For the text-containing cell, return its midpoint in [x, y] coordinate format. 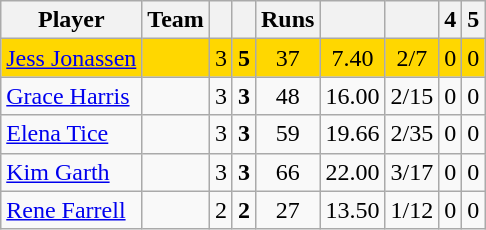
Grace Harris [72, 96]
Jess Jonassen [72, 58]
1/12 [412, 210]
Team [176, 20]
27 [287, 210]
Player [72, 20]
2/7 [412, 58]
13.50 [352, 210]
Elena Tice [72, 134]
59 [287, 134]
3/17 [412, 172]
22.00 [352, 172]
Kim Garth [72, 172]
2/15 [412, 96]
16.00 [352, 96]
7.40 [352, 58]
2/35 [412, 134]
Rene Farrell [72, 210]
4 [450, 20]
Runs [287, 20]
66 [287, 172]
19.66 [352, 134]
48 [287, 96]
37 [287, 58]
